Provide the [x, y] coordinate of the cell's center where the given text is located.  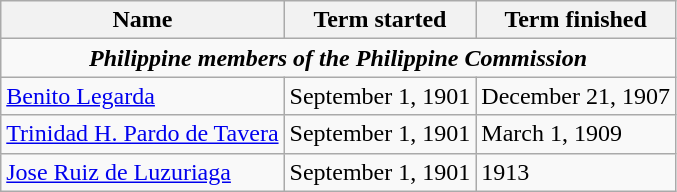
Trinidad H. Pardo de Tavera [142, 134]
Jose Ruiz de Luzuriaga [142, 172]
1913 [576, 172]
March 1, 1909 [576, 134]
Philippine members of the Philippine Commission [338, 58]
Term finished [576, 20]
Term started [380, 20]
Benito Legarda [142, 96]
December 21, 1907 [576, 96]
Name [142, 20]
